Locate the cell with the specified text and output its [X, Y] center coordinate. 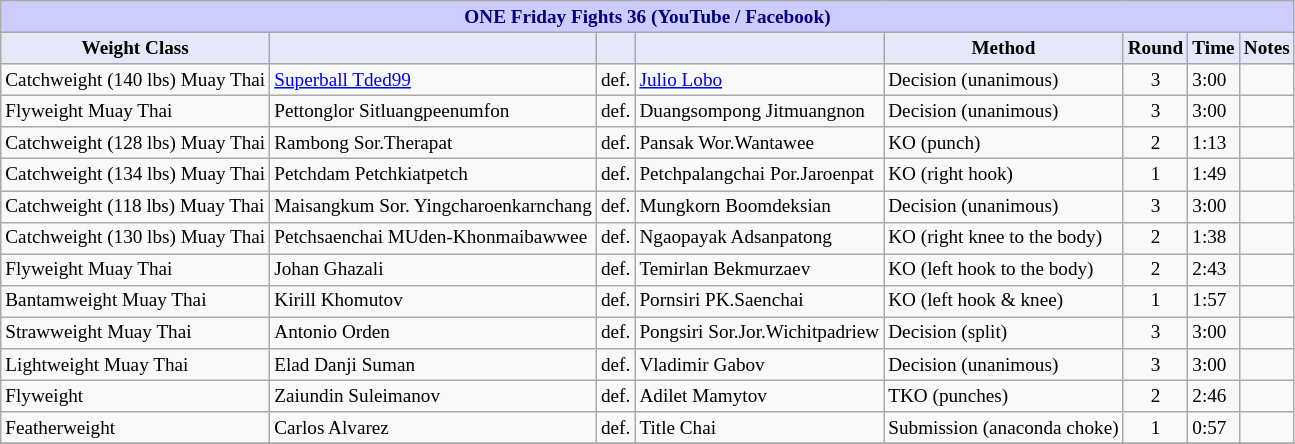
Julio Lobo [760, 80]
Lightweight Muay Thai [136, 365]
Catchweight (118 lbs) Muay Thai [136, 206]
Johan Ghazali [434, 270]
0:57 [1214, 428]
Temirlan Bekmurzaev [760, 270]
KO (punch) [1004, 143]
Catchweight (128 lbs) Muay Thai [136, 143]
Title Chai [760, 428]
Kirill Khomutov [434, 301]
Duangsompong Jitmuangnon [760, 111]
Mungkorn Boomdeksian [760, 206]
Flyweight [136, 396]
Decision (split) [1004, 333]
Pansak Wor.Wantawee [760, 143]
Weight Class [136, 48]
Time [1214, 48]
Vladimir Gabov [760, 365]
KO (left hook & knee) [1004, 301]
Strawweight Muay Thai [136, 333]
1:57 [1214, 301]
Antonio Orden [434, 333]
Notes [1266, 48]
Carlos Alvarez [434, 428]
Method [1004, 48]
1:38 [1214, 238]
Adilet Mamytov [760, 396]
KO (right hook) [1004, 175]
KO (left hook to the body) [1004, 270]
Catchweight (130 lbs) Muay Thai [136, 238]
2:46 [1214, 396]
Catchweight (134 lbs) Muay Thai [136, 175]
Superball Tded99 [434, 80]
Pettonglor Sitluangpeenumfon [434, 111]
TKO (punches) [1004, 396]
Round [1156, 48]
Pongsiri Sor.Jor.Wichitpadriew [760, 333]
Petchpalangchai Por.Jaroenpat [760, 175]
Submission (anaconda choke) [1004, 428]
Ngaopayak Adsanpatong [760, 238]
Petchsaenchai MUden-Khonmaibawwee [434, 238]
Catchweight (140 lbs) Muay Thai [136, 80]
2:43 [1214, 270]
Maisangkum Sor. Yingcharoenkarnchang [434, 206]
Zaiundin Suleimanov [434, 396]
Elad Danji Suman [434, 365]
KO (right knee to the body) [1004, 238]
Featherweight [136, 428]
ONE Friday Fights 36 (YouTube / Facebook) [648, 17]
1:49 [1214, 175]
Rambong Sor.Therapat [434, 143]
1:13 [1214, 143]
Bantamweight Muay Thai [136, 301]
Petchdam Petchkiatpetch [434, 175]
Pornsiri PK.Saenchai [760, 301]
